From the cell containing the given text, extract its center point as (X, Y) coordinate. 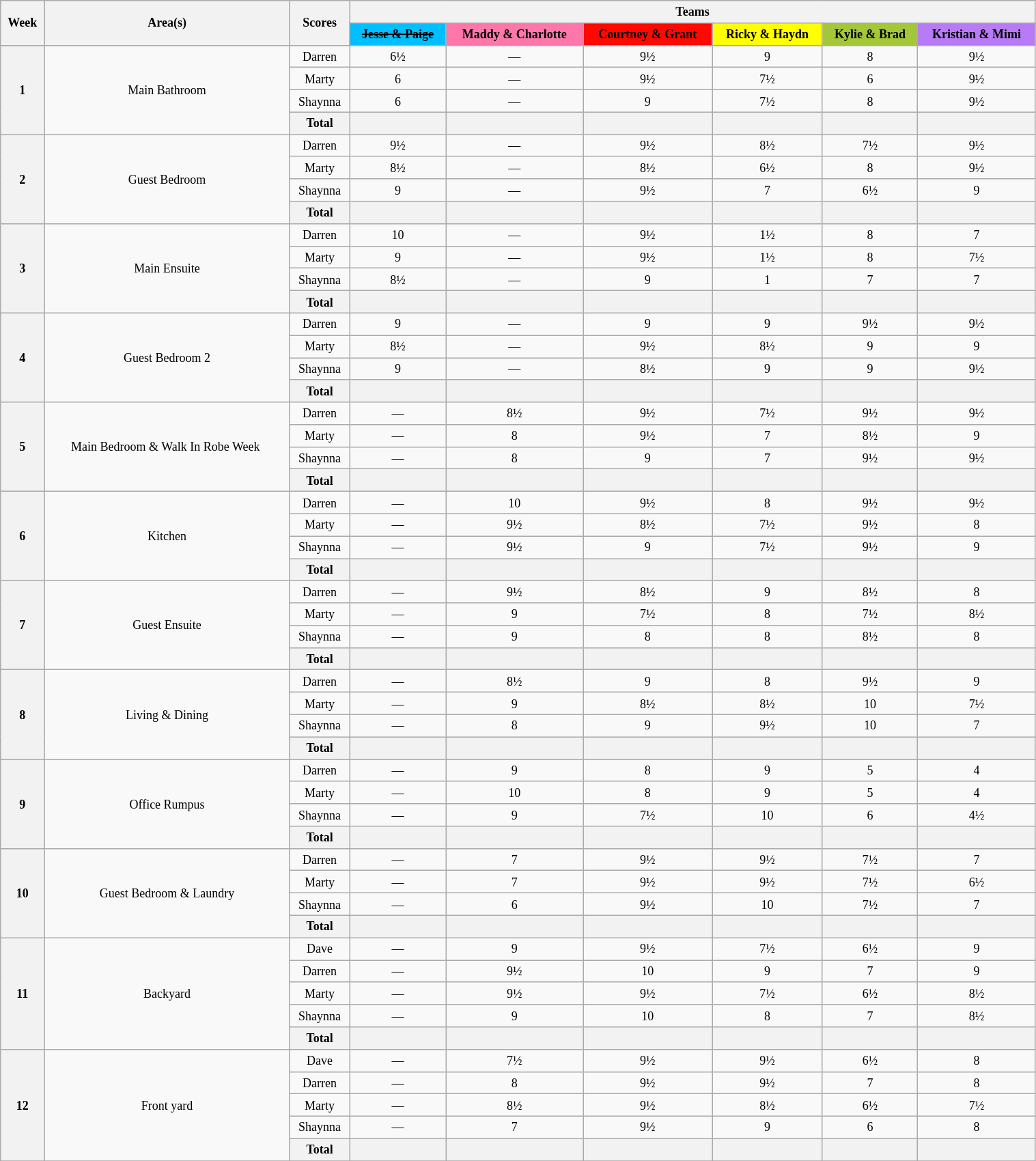
12 (23, 1105)
Main Bedroom & Walk In Robe Week (167, 447)
4½ (977, 815)
Guest Bedroom & Laundry (167, 893)
11 (23, 993)
Guest Bedroom 2 (167, 358)
Living & Dining (167, 714)
Main Bathroom (167, 90)
Guest Bedroom (167, 179)
Ricky & Haydn (768, 34)
Main Ensuite (167, 268)
Scores (320, 23)
Backyard (167, 993)
2 (23, 179)
Front yard (167, 1105)
Jesse & Paige (397, 34)
Kylie & Brad (870, 34)
Week (23, 23)
3 (23, 268)
Kitchen (167, 537)
Maddy & Charlotte (515, 34)
Courtney & Grant (647, 34)
Teams (692, 12)
Area(s) (167, 23)
Kristian & Mimi (977, 34)
Guest Ensuite (167, 626)
Office Rumpus (167, 805)
